Find where the given text appears and provide that cell's center as [X, Y] coordinate. 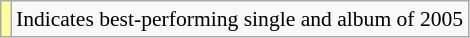
Indicates best-performing single and album of 2005 [240, 19]
